For the text-containing cell, return its midpoint in [x, y] coordinate format. 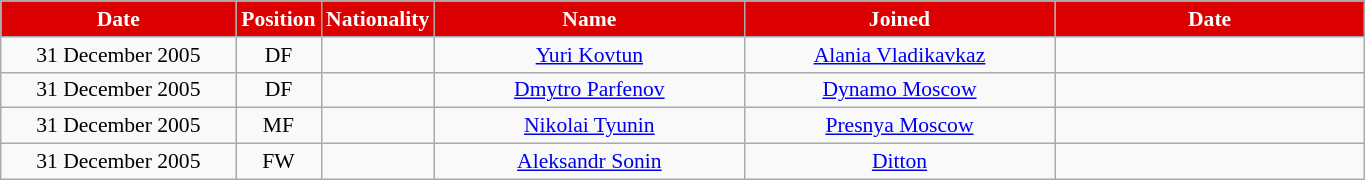
Aleksandr Sonin [589, 162]
Joined [899, 19]
MF [278, 126]
Alania Vladikavkaz [899, 55]
Ditton [899, 162]
Position [278, 19]
Yuri Kovtun [589, 55]
Nationality [378, 19]
Name [589, 19]
FW [278, 162]
Nikolai Tyunin [589, 126]
Dmytro Parfenov [589, 90]
Dynamo Moscow [899, 90]
Presnya Moscow [899, 126]
